Capture the cell that displays the provided text and extract its (x, y) central coordinate. 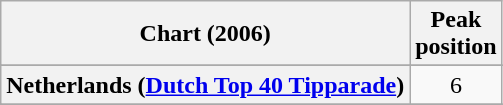
Netherlands (Dutch Top 40 Tipparade) (206, 85)
6 (456, 85)
Chart (2006) (206, 34)
Peak position (456, 34)
